Find where the given text appears and provide that cell's center as (X, Y) coordinate. 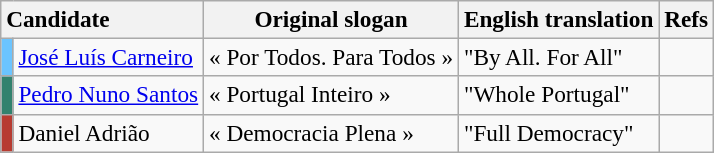
« Por Todos. Para Todos » (332, 57)
"Full Democracy" (558, 133)
« Portugal Inteiro » (332, 95)
José Luís Carneiro (108, 57)
Refs (686, 19)
Original slogan (332, 19)
English translation (558, 19)
« Democracia Plena » (332, 133)
Pedro Nuno Santos (108, 95)
"By All. For All" (558, 57)
"Whole Portugal" (558, 95)
Daniel Adrião (108, 133)
Candidate (102, 19)
